Search for the cell housing the specified text and yield its (X, Y) center coordinate. 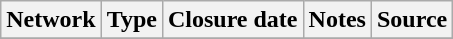
Closure date (232, 20)
Notes (337, 20)
Type (132, 20)
Network (51, 20)
Source (412, 20)
